Extract the (X, Y) coordinate from the center of the cell holding the provided text.  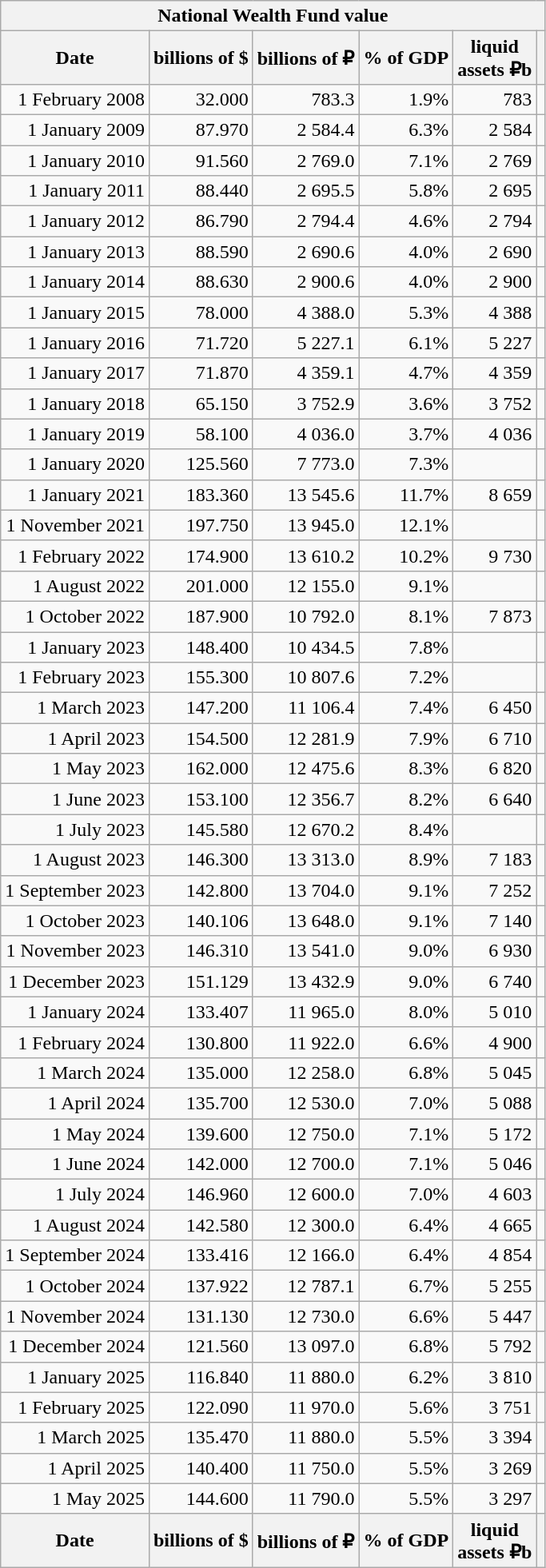
8.0% (406, 1012)
12 750.0 (305, 1134)
86.790 (201, 221)
7 873 (495, 616)
135.700 (201, 1103)
142.580 (201, 1225)
147.200 (201, 708)
1 May 2023 (75, 769)
2 794 (495, 221)
8.2% (406, 799)
3 394 (495, 1438)
3.6% (406, 404)
65.150 (201, 404)
32.000 (201, 99)
13 541.0 (305, 951)
1 January 2021 (75, 495)
8 659 (495, 495)
1 September 2023 (75, 890)
140.106 (201, 921)
1 October 2022 (75, 616)
116.840 (201, 1377)
11 790.0 (305, 1498)
91.560 (201, 161)
7.8% (406, 647)
1 December 2023 (75, 981)
1 March 2023 (75, 708)
1 September 2024 (75, 1256)
4 900 (495, 1042)
13 648.0 (305, 921)
12 600.0 (305, 1195)
151.129 (201, 981)
131.130 (201, 1316)
1 February 2022 (75, 555)
3 810 (495, 1377)
10 792.0 (305, 616)
7.9% (406, 738)
146.960 (201, 1195)
5.8% (406, 191)
135.470 (201, 1438)
12 730.0 (305, 1316)
1 January 2016 (75, 343)
13 610.2 (305, 555)
2 690 (495, 252)
88.590 (201, 252)
12 700.0 (305, 1164)
6 740 (495, 981)
144.600 (201, 1498)
13 545.6 (305, 495)
1 January 2020 (75, 464)
1 November 2024 (75, 1316)
5 227.1 (305, 343)
174.900 (201, 555)
154.500 (201, 738)
1 January 2018 (75, 404)
12 475.6 (305, 769)
146.310 (201, 951)
10.2% (406, 555)
10 434.5 (305, 647)
87.970 (201, 129)
1 January 2015 (75, 312)
12 281.9 (305, 738)
4.7% (406, 373)
125.560 (201, 464)
5 227 (495, 343)
3 751 (495, 1407)
1 December 2024 (75, 1347)
3 269 (495, 1468)
1 August 2022 (75, 586)
6.1% (406, 343)
201.000 (201, 586)
1 November 2023 (75, 951)
5 172 (495, 1134)
187.900 (201, 616)
197.750 (201, 525)
1 January 2011 (75, 191)
7 252 (495, 890)
1 January 2012 (75, 221)
4 854 (495, 1256)
162.000 (201, 769)
133.407 (201, 1012)
155.300 (201, 678)
139.600 (201, 1134)
783.3 (305, 99)
2 794.4 (305, 221)
1 October 2024 (75, 1286)
137.922 (201, 1286)
71.870 (201, 373)
1 July 2024 (75, 1195)
7 140 (495, 921)
5 447 (495, 1316)
133.416 (201, 1256)
4 388.0 (305, 312)
1 October 2023 (75, 921)
2 769 (495, 161)
71.720 (201, 343)
1 February 2008 (75, 99)
1.9% (406, 99)
146.300 (201, 860)
13 313.0 (305, 860)
3 752 (495, 404)
1 May 2024 (75, 1134)
153.100 (201, 799)
4 665 (495, 1225)
2 900.6 (305, 282)
1 May 2025 (75, 1498)
12 300.0 (305, 1225)
2 695.5 (305, 191)
3 297 (495, 1498)
2 769.0 (305, 161)
142.000 (201, 1164)
1 January 2025 (75, 1377)
1 June 2023 (75, 799)
6.2% (406, 1377)
7 183 (495, 860)
11 922.0 (305, 1042)
2 584.4 (305, 129)
121.560 (201, 1347)
135.000 (201, 1073)
6 710 (495, 738)
11 106.4 (305, 708)
1 April 2025 (75, 1468)
3.7% (406, 434)
1 January 2013 (75, 252)
12 356.7 (305, 799)
13 945.0 (305, 525)
1 April 2024 (75, 1103)
4 036 (495, 434)
12 787.1 (305, 1286)
5 255 (495, 1286)
1 February 2024 (75, 1042)
1 February 2025 (75, 1407)
88.440 (201, 191)
148.400 (201, 647)
142.800 (201, 890)
3 752.9 (305, 404)
5 792 (495, 1347)
1 January 2023 (75, 647)
13 097.0 (305, 1347)
6 450 (495, 708)
8.9% (406, 860)
78.000 (201, 312)
1 March 2024 (75, 1073)
13 432.9 (305, 981)
1 January 2014 (75, 282)
2 695 (495, 191)
1 January 2024 (75, 1012)
4.6% (406, 221)
1 April 2023 (75, 738)
6 640 (495, 799)
8.1% (406, 616)
1 February 2023 (75, 678)
7.3% (406, 464)
8.4% (406, 830)
1 March 2025 (75, 1438)
13 704.0 (305, 890)
122.090 (201, 1407)
6.7% (406, 1286)
11 970.0 (305, 1407)
58.100 (201, 434)
183.360 (201, 495)
2 900 (495, 282)
1 July 2023 (75, 830)
88.630 (201, 282)
7.4% (406, 708)
4 036.0 (305, 434)
8.3% (406, 769)
9 730 (495, 555)
5.6% (406, 1407)
12 155.0 (305, 586)
1 August 2024 (75, 1225)
10 807.6 (305, 678)
5.3% (406, 312)
2 584 (495, 129)
1 January 2017 (75, 373)
5 045 (495, 1073)
4 359 (495, 373)
1 November 2021 (75, 525)
1 January 2009 (75, 129)
11.7% (406, 495)
1 January 2019 (75, 434)
12 258.0 (305, 1073)
5 046 (495, 1164)
1 August 2023 (75, 860)
11 750.0 (305, 1468)
5 010 (495, 1012)
1 June 2024 (75, 1164)
4 603 (495, 1195)
783 (495, 99)
1 January 2010 (75, 161)
6 820 (495, 769)
12 670.2 (305, 830)
12.1% (406, 525)
130.800 (201, 1042)
4 388 (495, 312)
4 359.1 (305, 373)
140.400 (201, 1468)
12 166.0 (305, 1256)
11 965.0 (305, 1012)
145.580 (201, 830)
7.2% (406, 678)
6 930 (495, 951)
7 773.0 (305, 464)
12 530.0 (305, 1103)
National Wealth Fund value (273, 16)
6.3% (406, 129)
5 088 (495, 1103)
2 690.6 (305, 252)
